Locate the cell with the specified text and output its (X, Y) center coordinate. 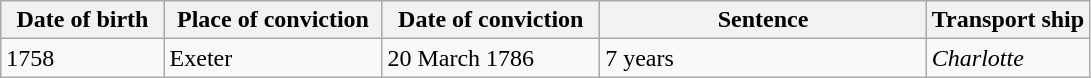
1758 (82, 58)
Charlotte (1008, 58)
Transport ship (1008, 20)
Date of conviction (491, 20)
Date of birth (82, 20)
Sentence (764, 20)
Exeter (273, 58)
Place of conviction (273, 20)
7 years (764, 58)
20 March 1786 (491, 58)
